Extract the (X, Y) coordinate from the center of the cell holding the provided text.  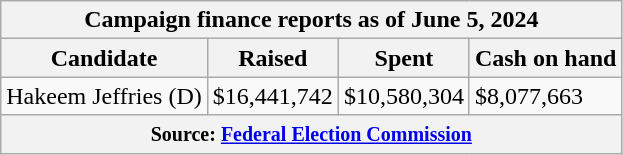
Cash on hand (545, 58)
Source: Federal Election Commission (312, 134)
Hakeem Jeffries (D) (104, 96)
Raised (272, 58)
$16,441,742 (272, 96)
Campaign finance reports as of June 5, 2024 (312, 20)
$10,580,304 (404, 96)
$8,077,663 (545, 96)
Spent (404, 58)
Candidate (104, 58)
